Identify which cell holds the provided text, then report its (X, Y) central coordinate. 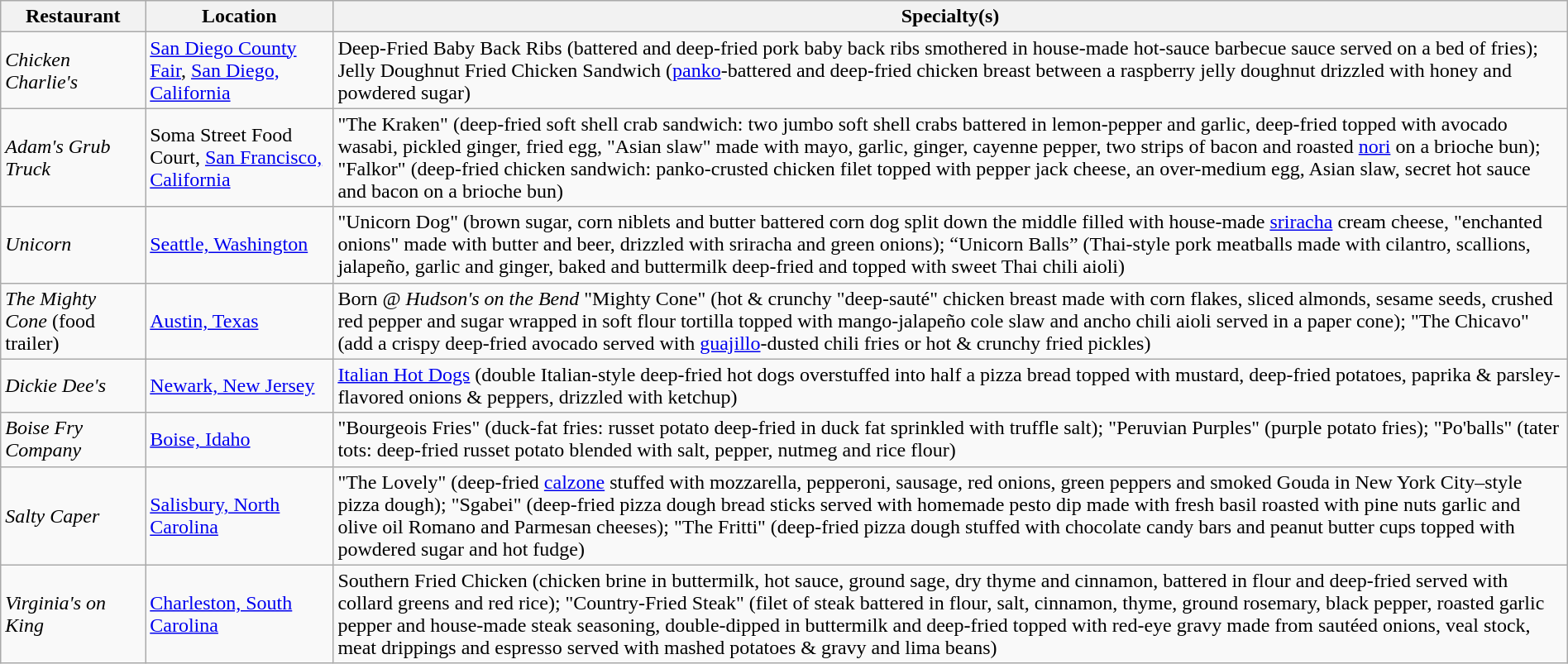
Boise Fry Company (73, 440)
Charleston, South Carolina (240, 614)
The Mighty Cone (food trailer) (73, 321)
Soma Street Food Court, San Francisco, California (240, 157)
Salty Caper (73, 516)
Boise, Idaho (240, 440)
Austin, Texas (240, 321)
Dickie Dee's (73, 385)
Chicken Charlie's (73, 70)
Salisbury, North Carolina (240, 516)
Virginia's on King (73, 614)
Location (240, 17)
Adam's Grub Truck (73, 157)
Seattle, Washington (240, 245)
Restaurant (73, 17)
Specialty(s) (950, 17)
Newark, New Jersey (240, 385)
San Diego County Fair, San Diego, California (240, 70)
Unicorn (73, 245)
